Return [x, y] of the center of cell containing provided text 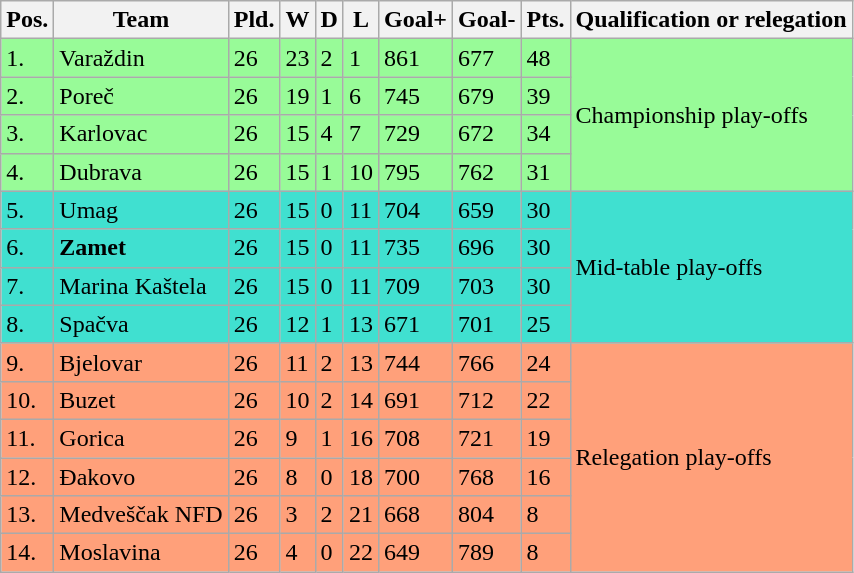
14. [28, 553]
Đakovo [141, 477]
744 [415, 362]
745 [415, 96]
795 [415, 172]
34 [546, 134]
W [298, 20]
Buzet [141, 400]
703 [487, 286]
6. [28, 248]
735 [415, 248]
9 [298, 438]
789 [487, 553]
671 [415, 324]
12 [298, 324]
762 [487, 172]
18 [360, 477]
L [360, 20]
10. [28, 400]
7. [28, 286]
D [329, 20]
6 [360, 96]
861 [415, 58]
768 [487, 477]
24 [546, 362]
3 [298, 515]
14 [360, 400]
Goal- [487, 20]
729 [415, 134]
21 [360, 515]
Pos. [28, 20]
701 [487, 324]
Team [141, 20]
7 [360, 134]
11. [28, 438]
708 [415, 438]
Umag [141, 210]
691 [415, 400]
712 [487, 400]
Poreč [141, 96]
Marina Kaštela [141, 286]
5. [28, 210]
Gorica [141, 438]
Moslavina [141, 553]
804 [487, 515]
677 [487, 58]
704 [415, 210]
3. [28, 134]
709 [415, 286]
31 [546, 172]
Goal+ [415, 20]
39 [546, 96]
672 [487, 134]
23 [298, 58]
Bjelovar [141, 362]
659 [487, 210]
679 [487, 96]
Mid-table play-offs [711, 267]
25 [546, 324]
9. [28, 362]
Championship play-offs [711, 115]
Zamet [141, 248]
48 [546, 58]
1. [28, 58]
Pts. [546, 20]
Medveščak NFD [141, 515]
Pld. [254, 20]
649 [415, 553]
8. [28, 324]
766 [487, 362]
Spačva [141, 324]
2. [28, 96]
Relegation play-offs [711, 457]
Dubrava [141, 172]
721 [487, 438]
700 [415, 477]
12. [28, 477]
Qualification or relegation [711, 20]
13. [28, 515]
668 [415, 515]
696 [487, 248]
Varaždin [141, 58]
4. [28, 172]
Karlovac [141, 134]
